For the text-containing cell, return its midpoint in [X, Y] coordinate format. 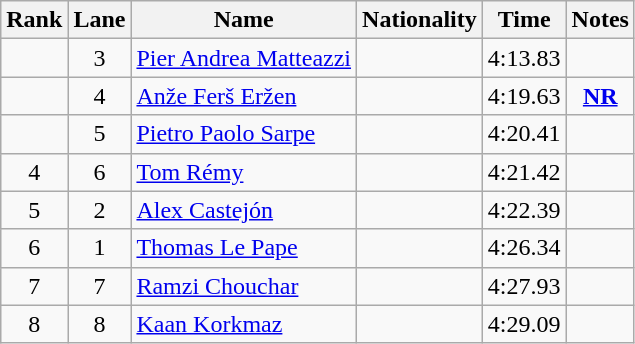
Nationality [420, 20]
4:26.34 [524, 248]
Time [524, 20]
4:29.09 [524, 324]
3 [100, 58]
Ramzi Chouchar [244, 286]
Name [244, 20]
Pier Andrea Matteazzi [244, 58]
4:21.42 [524, 172]
NR [600, 96]
Tom Rémy [244, 172]
Lane [100, 20]
2 [100, 210]
4:27.93 [524, 286]
4:19.63 [524, 96]
Thomas Le Pape [244, 248]
Alex Castejón [244, 210]
Pietro Paolo Sarpe [244, 134]
Anže Ferš Eržen [244, 96]
Rank [34, 20]
1 [100, 248]
Notes [600, 20]
Kaan Korkmaz [244, 324]
4:22.39 [524, 210]
4:20.41 [524, 134]
4:13.83 [524, 58]
